Detect which cell encompasses the target text, then output its [X, Y] center coordinate. 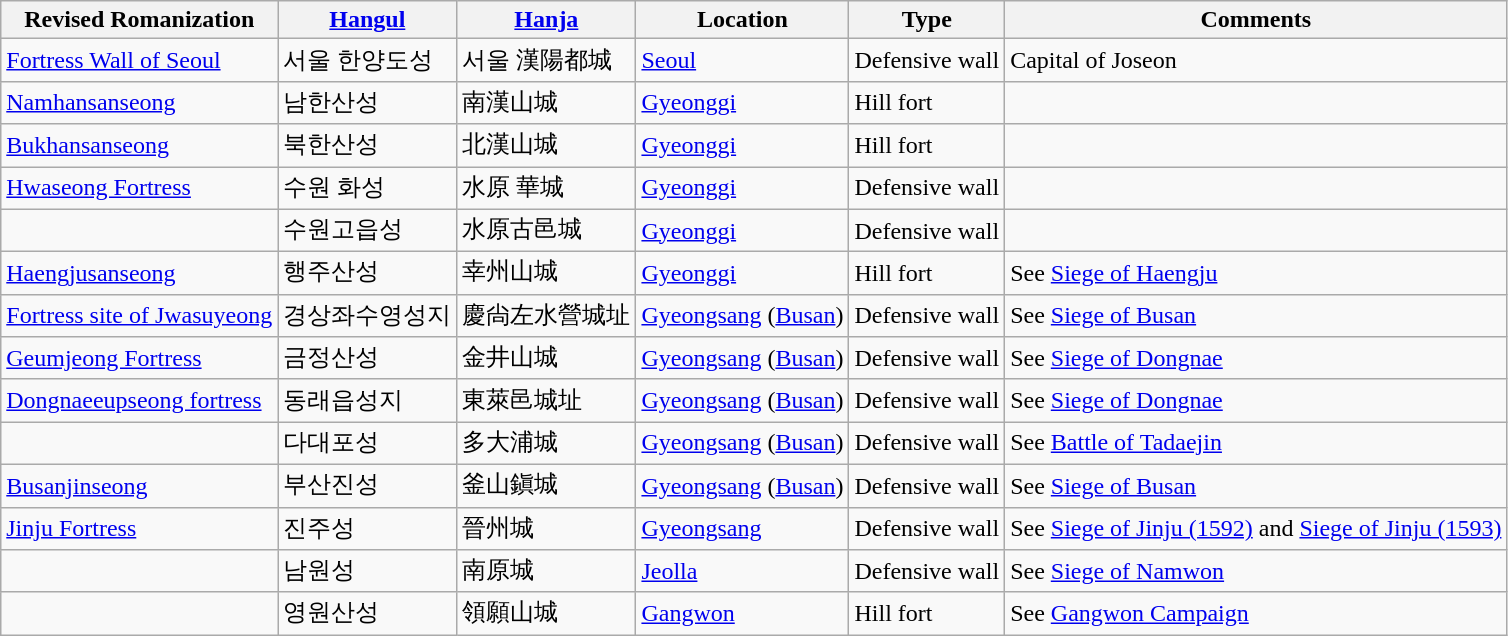
남원성 [368, 572]
행주산성 [368, 274]
다대포성 [368, 444]
Revised Romanization [140, 20]
南漢山城 [546, 102]
Haengjusanseong [140, 274]
Fortress site of Jwasuyeong [140, 316]
See Gangwon Campaign [1256, 614]
金井山城 [546, 358]
북한산성 [368, 146]
領願山城 [546, 614]
Jinju Fortress [140, 528]
Hangul [368, 20]
서울 한양도성 [368, 60]
Type [927, 20]
수원 화성 [368, 188]
Gyeongsang [742, 528]
多大浦城 [546, 444]
See Battle of Tadaejin [1256, 444]
Geumjeong Fortress [140, 358]
Fortress Wall of Seoul [140, 60]
금정산성 [368, 358]
慶尙左水營城址 [546, 316]
See Siege of Jinju (1592) and Siege of Jinju (1593) [1256, 528]
Dongnaeeupseong fortress [140, 400]
釜山鎭城 [546, 486]
See Siege of Namwon [1256, 572]
Hwaseong Fortress [140, 188]
Seoul [742, 60]
서울 漢陽都城 [546, 60]
Bukhansanseong [140, 146]
남한산성 [368, 102]
幸州山城 [546, 274]
Namhansanseong [140, 102]
水原古邑城 [546, 230]
南原城 [546, 572]
晉州城 [546, 528]
See Siege of Haengju [1256, 274]
부산진성 [368, 486]
Hanja [546, 20]
東萊邑城址 [546, 400]
Comments [1256, 20]
영원산성 [368, 614]
Busanjinseong [140, 486]
Location [742, 20]
동래읍성지 [368, 400]
Gangwon [742, 614]
수원고읍성 [368, 230]
Capital of Joseon [1256, 60]
Jeolla [742, 572]
진주성 [368, 528]
水原 華城 [546, 188]
경상좌수영성지 [368, 316]
北漢山城 [546, 146]
